For the text-containing cell, return its midpoint in (x, y) coordinate format. 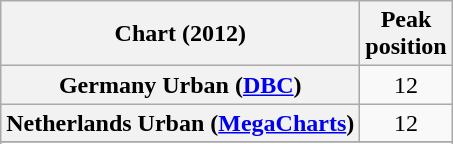
Peakposition (406, 34)
Netherlands Urban (MegaCharts) (180, 123)
Chart (2012) (180, 34)
Germany Urban (DBC) (180, 85)
